Find where the given text appears and provide that cell's center as [x, y] coordinate. 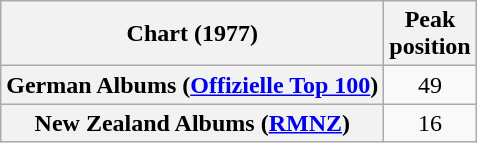
Peakposition [430, 34]
Chart (1977) [192, 34]
New Zealand Albums (RMNZ) [192, 123]
16 [430, 123]
49 [430, 85]
German Albums (Offizielle Top 100) [192, 85]
